Provide the (X, Y) coordinate of the cell's center where the given text is located.  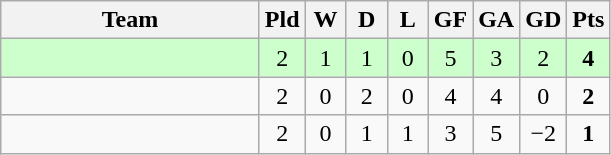
L (408, 20)
GD (544, 20)
GA (496, 20)
−2 (544, 134)
Team (130, 20)
GF (450, 20)
D (366, 20)
Pts (588, 20)
W (326, 20)
Pld (282, 20)
